Detect which cell encompasses the target text, then output its (X, Y) center coordinate. 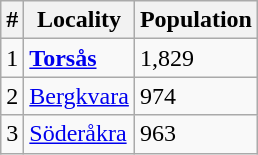
Population (196, 20)
Torsås (80, 58)
Locality (80, 20)
3 (12, 134)
2 (12, 96)
# (12, 20)
963 (196, 134)
974 (196, 96)
Bergkvara (80, 96)
1 (12, 58)
1,829 (196, 58)
Söderåkra (80, 134)
